Identify which cell holds the provided text, then report its [x, y] central coordinate. 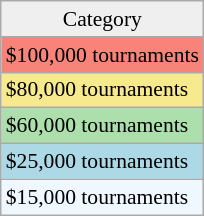
$80,000 tournaments [102, 90]
$15,000 tournaments [102, 197]
$100,000 tournaments [102, 55]
Category [102, 19]
$25,000 tournaments [102, 162]
$60,000 tournaments [102, 126]
